Scan for the cell matching the given text and deliver its (X, Y) coordinate at center. 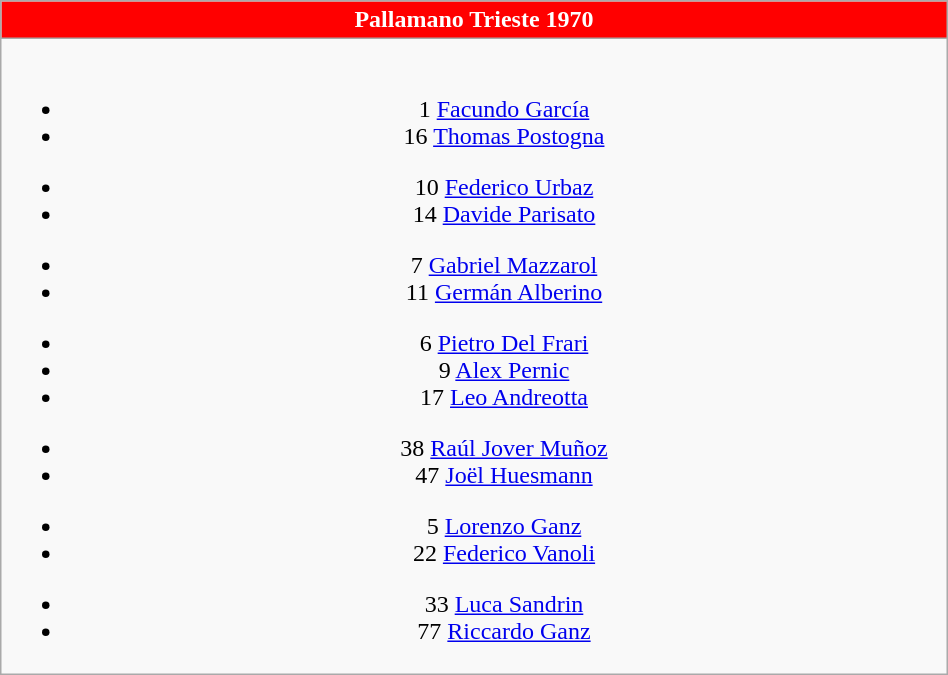
Pallamano Trieste 1970 (474, 20)
